Scan for the cell matching the given text and deliver its [x, y] coordinate at center. 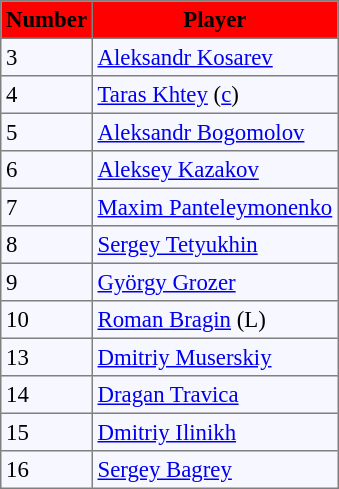
4 [47, 95]
Dmitriy Ilinikh [214, 432]
7 [47, 207]
Aleksandr Kosarev [214, 57]
15 [47, 432]
Aleksandr Bogomolov [214, 132]
6 [47, 170]
10 [47, 320]
8 [47, 245]
9 [47, 282]
Maxim Panteleymonenko [214, 207]
16 [47, 470]
Dmitriy Muserskiy [214, 357]
Sergey Bagrey [214, 470]
14 [47, 395]
György Grozer [214, 282]
Number [47, 20]
Player [214, 20]
Aleksey Kazakov [214, 170]
Roman Bragin (L) [214, 320]
Sergey Tetyukhin [214, 245]
Taras Khtey (c) [214, 95]
5 [47, 132]
Dragan Travica [214, 395]
3 [47, 57]
13 [47, 357]
